For the text-containing cell, return its midpoint in [x, y] coordinate format. 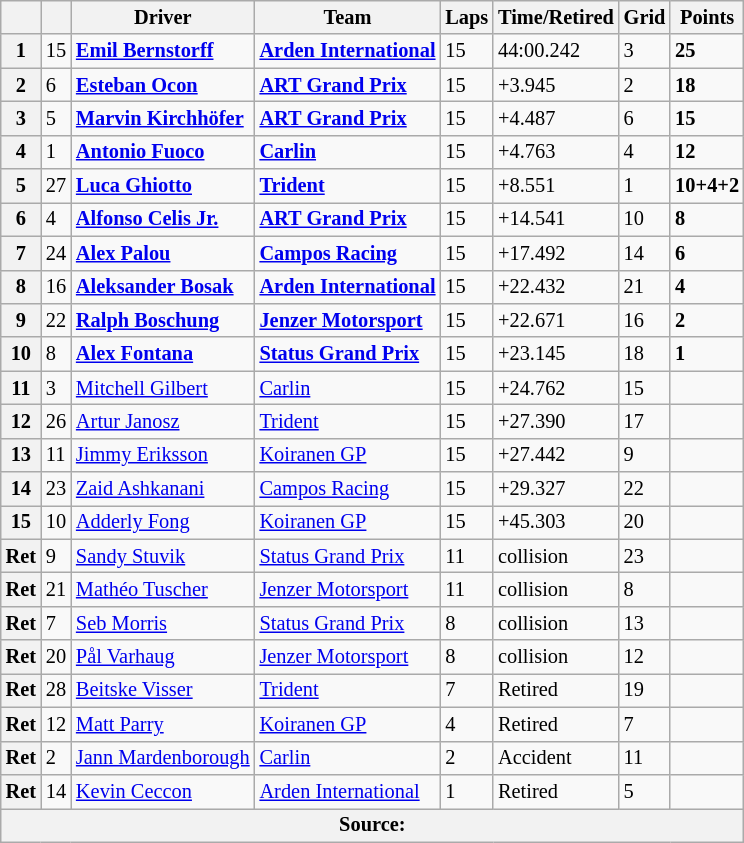
Driver [163, 17]
10+4+2 [707, 186]
27 [56, 186]
+24.762 [556, 388]
Emil Bernstorff [163, 51]
Luca Ghiotto [163, 186]
+29.327 [556, 489]
Mathéo Tuscher [163, 589]
Aleksander Bosak [163, 287]
Accident [556, 758]
Ralph Boschung [163, 320]
17 [645, 421]
Laps [466, 17]
+14.541 [556, 219]
Zaid Ashkanani [163, 489]
Grid [645, 17]
+17.492 [556, 253]
Team [348, 17]
Alex Palou [163, 253]
Adderly Fong [163, 522]
Time/Retired [556, 17]
Beitske Visser [163, 690]
Jimmy Eriksson [163, 455]
+23.145 [556, 354]
Seb Morris [163, 623]
Antonio Fuoco [163, 152]
28 [56, 690]
+4.487 [556, 118]
Artur Janosz [163, 421]
+45.303 [556, 522]
Jann Mardenborough [163, 758]
+4.763 [556, 152]
Pål Varhaug [163, 657]
Points [707, 17]
Alfonso Celis Jr. [163, 219]
Source: [372, 825]
+22.432 [556, 287]
Kevin Ceccon [163, 791]
Alex Fontana [163, 354]
+27.390 [556, 421]
+3.945 [556, 85]
+22.671 [556, 320]
+27.442 [556, 455]
+8.551 [556, 186]
Matt Parry [163, 724]
Marvin Kirchhöfer [163, 118]
24 [56, 253]
Mitchell Gilbert [163, 388]
26 [56, 421]
Esteban Ocon [163, 85]
Sandy Stuvik [163, 556]
25 [707, 51]
19 [645, 690]
44:00.242 [556, 51]
